Identify which cell holds the provided text, then report its (X, Y) central coordinate. 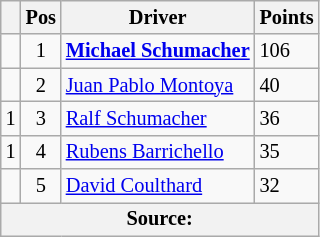
106 (287, 51)
40 (287, 85)
Ralf Schumacher (158, 118)
2 (41, 85)
35 (287, 152)
32 (287, 186)
Michael Schumacher (158, 51)
5 (41, 186)
Points (287, 17)
Pos (41, 17)
4 (41, 152)
Juan Pablo Montoya (158, 85)
Rubens Barrichello (158, 152)
David Coulthard (158, 186)
36 (287, 118)
Driver (158, 17)
3 (41, 118)
Source: (160, 219)
